Scan for the cell matching the given text and deliver its (x, y) coordinate at center. 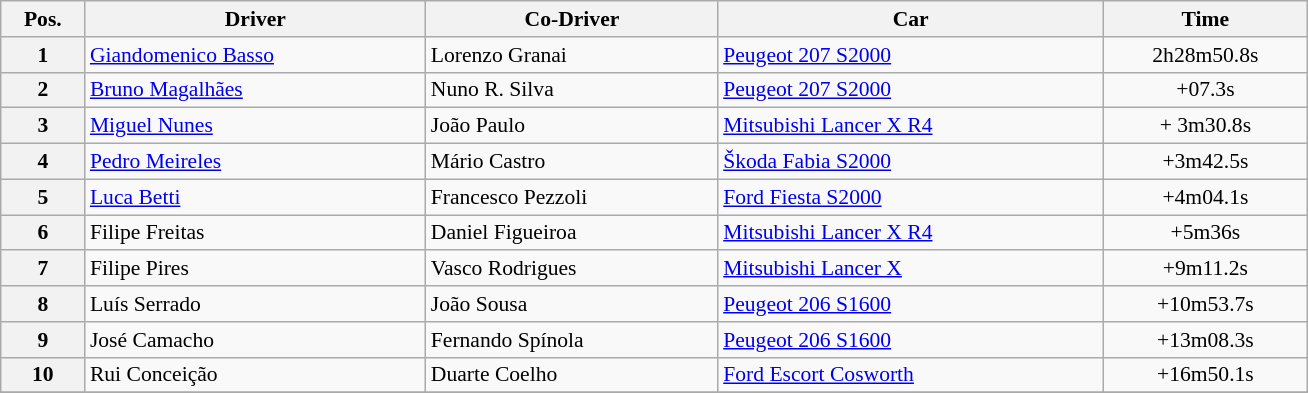
Rui Conceição (256, 375)
Ford Fiesta S2000 (910, 197)
1 (43, 55)
Duarte Coelho (572, 375)
Pedro Meireles (256, 162)
+4m04.1s (1205, 197)
Car (910, 19)
Driver (256, 19)
Time (1205, 19)
João Sousa (572, 304)
+07.3s (1205, 90)
Fernando Spínola (572, 340)
+10m53.7s (1205, 304)
Škoda Fabia S2000 (910, 162)
8 (43, 304)
Lorenzo Granai (572, 55)
Filipe Pires (256, 269)
4 (43, 162)
Mitsubishi Lancer X (910, 269)
Ford Escort Cosworth (910, 375)
Luís Serrado (256, 304)
+ 3m30.8s (1205, 126)
Filipe Freitas (256, 233)
João Paulo (572, 126)
Mário Castro (572, 162)
Miguel Nunes (256, 126)
2 (43, 90)
Nuno R. Silva (572, 90)
+16m50.1s (1205, 375)
Pos. (43, 19)
+3m42.5s (1205, 162)
Vasco Rodrigues (572, 269)
7 (43, 269)
+5m36s (1205, 233)
Luca Betti (256, 197)
2h28m50.8s (1205, 55)
Giandomenico Basso (256, 55)
+13m08.3s (1205, 340)
3 (43, 126)
Co-Driver (572, 19)
10 (43, 375)
Francesco Pezzoli (572, 197)
Bruno Magalhães (256, 90)
Daniel Figueiroa (572, 233)
9 (43, 340)
+9m11.2s (1205, 269)
5 (43, 197)
6 (43, 233)
José Camacho (256, 340)
